Return [x, y] of the center of cell containing provided text 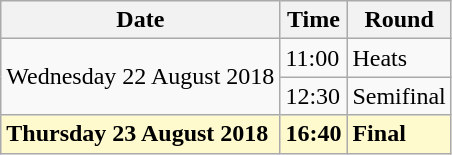
Thursday 23 August 2018 [140, 134]
Round [399, 20]
Semifinal [399, 96]
Final [399, 134]
Heats [399, 58]
Time [314, 20]
11:00 [314, 58]
16:40 [314, 134]
12:30 [314, 96]
Wednesday 22 August 2018 [140, 77]
Date [140, 20]
